Detect which cell encompasses the target text, then output its [X, Y] center coordinate. 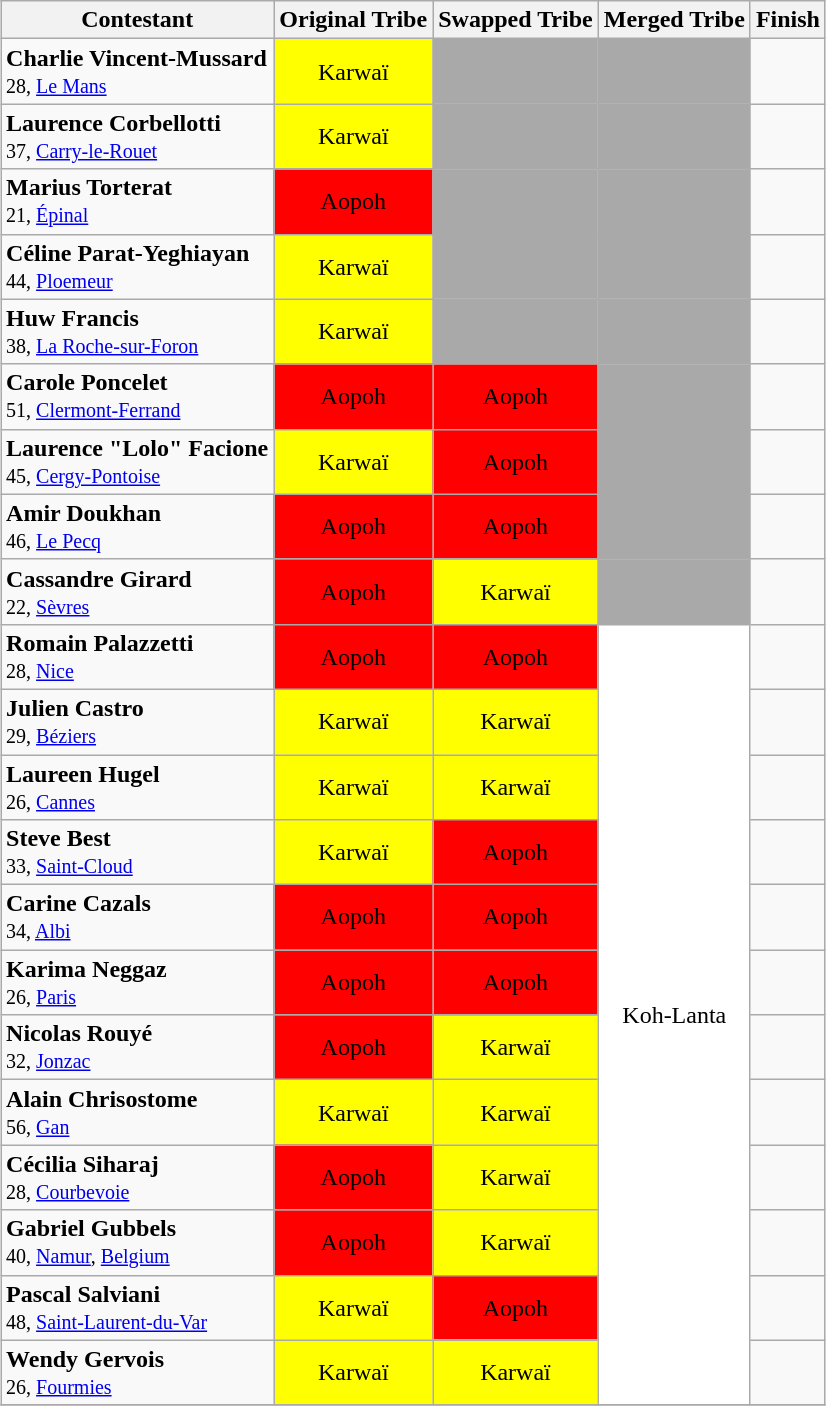
Romain Palazzetti28, Nice [138, 656]
Merged Tribe [674, 20]
Laureen Hugel26, Cannes [138, 786]
Huw Francis38, La Roche-sur-Foron [138, 332]
Cécilia Siharaj28, Courbevoie [138, 1178]
Julien Castro29, Béziers [138, 722]
Laurence "Lolo" Facione45, Cergy-Pontoise [138, 462]
Steve Best33, Saint-Cloud [138, 852]
Alain Chrisostome56, Gan [138, 1112]
Laurence Corbellotti37, Carry-le-Rouet [138, 136]
Cassandre Girard22, Sèvres [138, 592]
Original Tribe [354, 20]
Karima Neggaz26, Paris [138, 982]
Céline Parat-Yeghiayan44, Ploemeur [138, 266]
Charlie Vincent-Mussard28, Le Mans [138, 72]
Koh-Lanta [674, 1014]
Contestant [138, 20]
Carole Poncelet51, Clermont-Ferrand [138, 396]
Pascal Salviani48, Saint-Laurent-du-Var [138, 1308]
Marius Torterat21, Épinal [138, 202]
Carine Cazals34, Albi [138, 918]
Finish [788, 20]
Amir Doukhan46, Le Pecq [138, 526]
Nicolas Rouyé32, Jonzac [138, 1048]
Swapped Tribe [516, 20]
Wendy Gervois26, Fourmies [138, 1372]
Gabriel Gubbels40, Namur, Belgium [138, 1242]
